For the text-containing cell, return its midpoint in (X, Y) coordinate format. 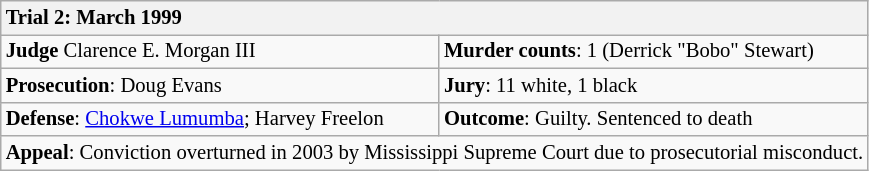
Trial 2: March 1999 (434, 17)
Judge Clarence E. Morgan III (220, 51)
Murder counts: 1 (Derrick "Bobo" Stewart) (654, 51)
Outcome: Guilty. Sentenced to death (654, 119)
Defense: Chokwe Lumumba; Harvey Freelon (220, 119)
Prosecution: Doug Evans (220, 85)
Jury: 11 white, 1 black (654, 85)
Appeal: Conviction overturned in 2003 by Mississippi Supreme Court due to prosecutorial misconduct. (434, 153)
